Output the (X, Y) coordinate of the center of the cell containing the given text.  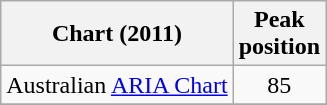
Peakposition (279, 34)
Chart (2011) (117, 34)
85 (279, 85)
Australian ARIA Chart (117, 85)
